For the text-containing cell, return its midpoint in (X, Y) coordinate format. 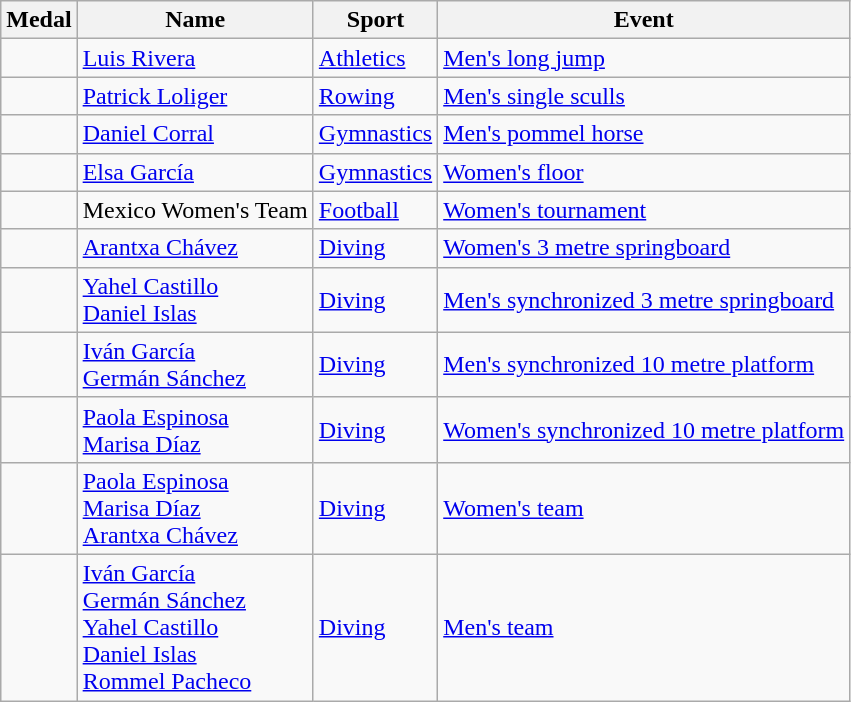
Yahel CastilloDaniel Islas (195, 300)
Women's 3 metre springboard (644, 248)
Rowing (375, 96)
Event (644, 20)
Daniel Corral (195, 134)
Women's tournament (644, 210)
Men's long jump (644, 58)
Iván GarcíaGermán SánchezYahel CastilloDaniel IslasRommel Pacheco (195, 627)
Luis Rivera (195, 58)
Elsa García (195, 172)
Sport (375, 20)
Men's synchronized 3 metre springboard (644, 300)
Women's floor (644, 172)
Medal (39, 20)
Men's single sculls (644, 96)
Men's synchronized 10 metre platform (644, 364)
Football (375, 210)
Patrick Loliger (195, 96)
Arantxa Chávez (195, 248)
Women's synchronized 10 metre platform (644, 430)
Mexico Women's Team (195, 210)
Men's pommel horse (644, 134)
Name (195, 20)
Women's team (644, 508)
Paola EspinosaMarisa DíazArantxa Chávez (195, 508)
Paola EspinosaMarisa Díaz (195, 430)
Athletics (375, 58)
Iván GarcíaGermán Sánchez (195, 364)
Men's team (644, 627)
